Return (X, Y) of the center of cell containing provided text 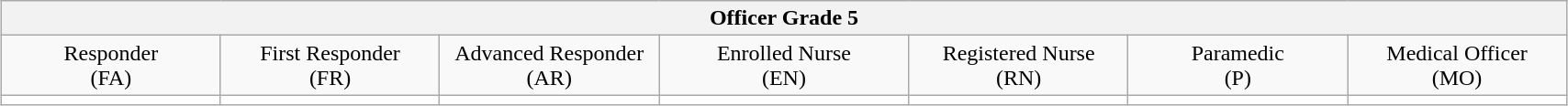
Responder(FA) (112, 66)
Paramedic(P) (1238, 66)
Registered Nurse(RN) (1019, 66)
Medical Officer(MO) (1458, 66)
Advanced Responder(AR) (549, 66)
First Responder(FR) (330, 66)
Officer Grade 5 (784, 18)
Enrolled Nurse(EN) (784, 66)
